Find where the given text appears and provide that cell's center as [x, y] coordinate. 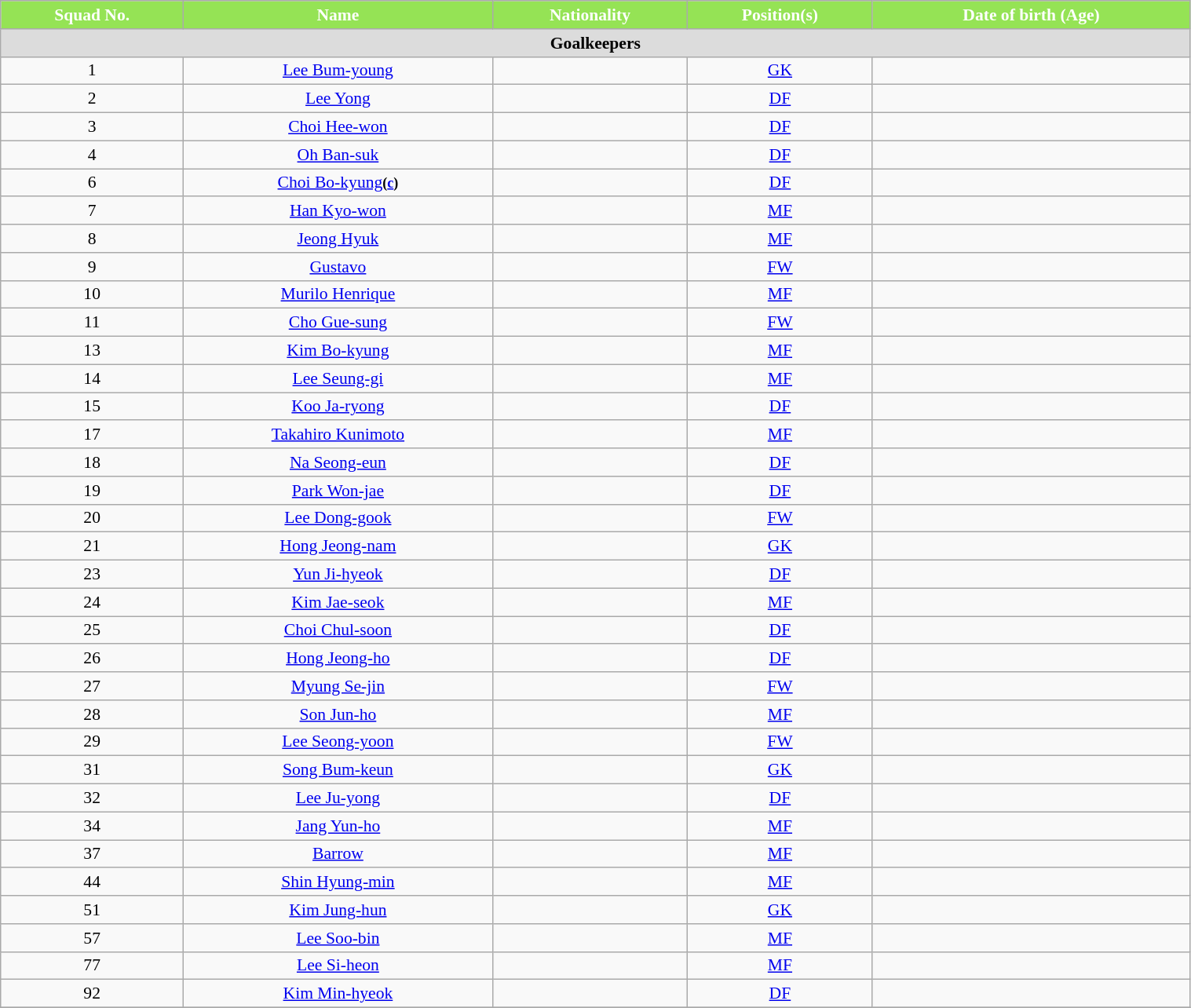
27 [93, 686]
14 [93, 378]
11 [93, 323]
34 [93, 826]
Lee Seung-gi [338, 378]
Name [338, 15]
Date of birth (Age) [1032, 15]
Hong Jeong-ho [338, 659]
2 [93, 99]
Koo Ja-ryong [338, 407]
51 [93, 910]
Jeong Hyuk [338, 239]
32 [93, 798]
Jang Yun-ho [338, 826]
Choi Bo-kyung(c) [338, 183]
Han Kyo-won [338, 211]
13 [93, 351]
Kim Bo-kyung [338, 351]
15 [93, 407]
Oh Ban-suk [338, 155]
Murilo Henrique [338, 294]
25 [93, 630]
Lee Dong-gook [338, 518]
Cho Gue-sung [338, 323]
Choi Chul-soon [338, 630]
3 [93, 127]
Park Won-jae [338, 491]
Myung Se-jin [338, 686]
37 [93, 854]
1 [93, 71]
20 [93, 518]
19 [93, 491]
21 [93, 546]
Takahiro Kunimoto [338, 435]
Song Bum-keun [338, 770]
Position(s) [780, 15]
29 [93, 742]
92 [93, 994]
Son Jun-ho [338, 714]
7 [93, 211]
Lee Si-heon [338, 966]
18 [93, 462]
Lee Soo-bin [338, 938]
4 [93, 155]
57 [93, 938]
17 [93, 435]
9 [93, 267]
31 [93, 770]
26 [93, 659]
Barrow [338, 854]
Lee Ju-yong [338, 798]
10 [93, 294]
Lee Bum-young [338, 71]
Gustavo [338, 267]
Na Seong-eun [338, 462]
Squad No. [93, 15]
Nationality [590, 15]
Lee Seong-yoon [338, 742]
Kim Jung-hun [338, 910]
Goalkeepers [595, 43]
Shin Hyung-min [338, 882]
28 [93, 714]
Kim Jae-seok [338, 602]
23 [93, 575]
Kim Min-hyeok [338, 994]
Choi Hee-won [338, 127]
Lee Yong [338, 99]
6 [93, 183]
24 [93, 602]
77 [93, 966]
Hong Jeong-nam [338, 546]
44 [93, 882]
8 [93, 239]
Yun Ji-hyeok [338, 575]
